Identify which cell holds the provided text, then report its [X, Y] central coordinate. 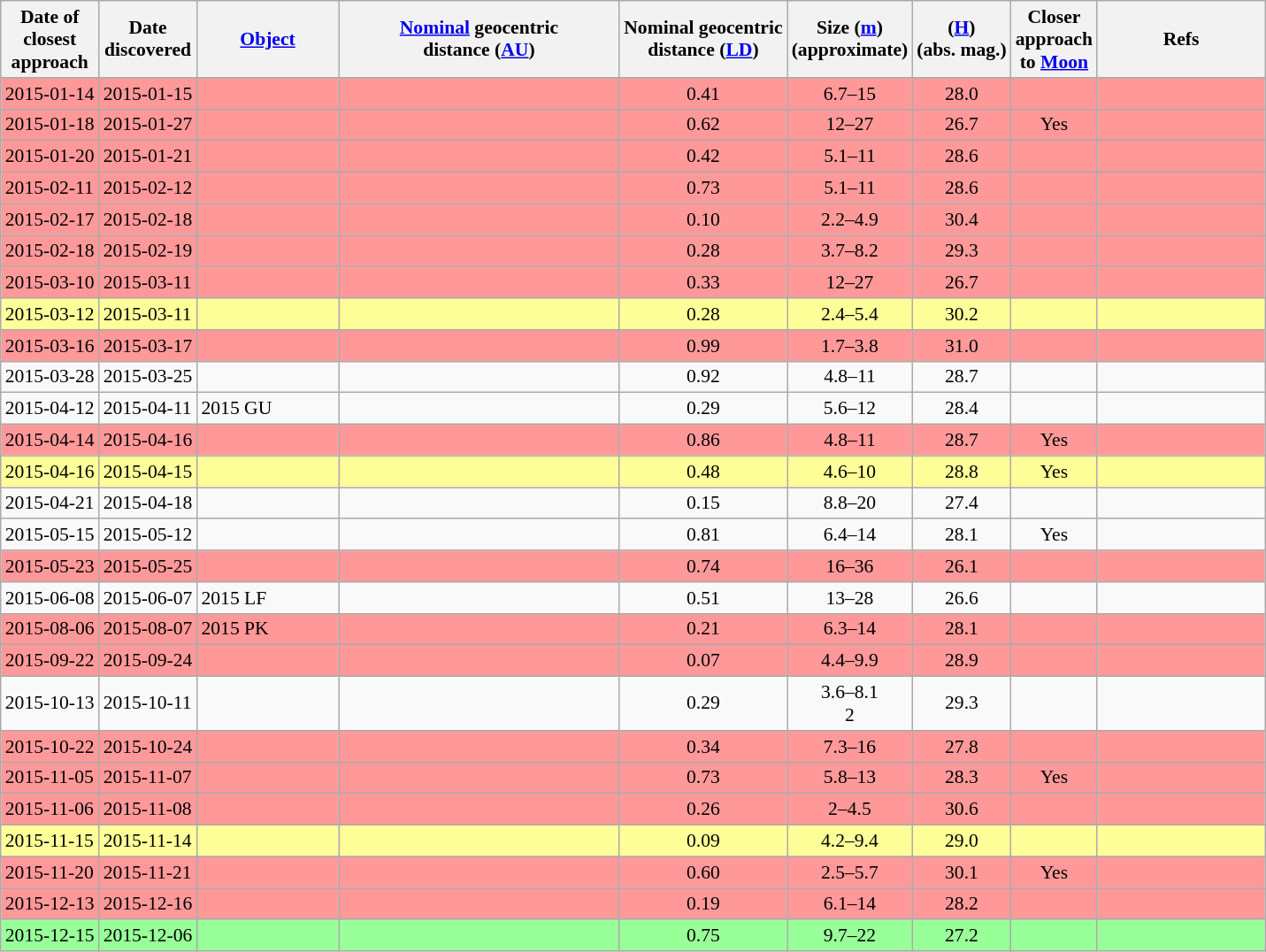
2015-04-12 [50, 409]
0.74 [702, 566]
2–4.5 [850, 810]
2015-11-05 [50, 778]
2015-12-15 [50, 936]
0.60 [702, 872]
2015-01-27 [149, 125]
0.15 [702, 503]
2015-03-12 [50, 314]
30.4 [961, 219]
Object [267, 39]
(H)(abs. mag.) [961, 39]
0.51 [702, 598]
0.10 [702, 219]
0.75 [702, 936]
27.4 [961, 503]
2015-06-07 [149, 598]
2015 LF [267, 598]
6.1–14 [850, 904]
0.09 [702, 841]
27.2 [961, 936]
2015-03-16 [50, 346]
2.2–4.9 [850, 219]
6.7–15 [850, 94]
2015-08-06 [50, 629]
2015-04-21 [50, 503]
Nominal geocentricdistance (LD) [702, 39]
2015-09-22 [50, 661]
2015-03-28 [50, 377]
26.6 [961, 598]
2015-05-15 [50, 535]
1.7–3.8 [850, 346]
Refs [1181, 39]
28.2 [961, 904]
2015-10-11 [149, 704]
30.1 [961, 872]
2015-11-15 [50, 841]
4.6–10 [850, 472]
2015-04-11 [149, 409]
2015-10-24 [149, 747]
2015-11-08 [149, 810]
4.2–9.4 [850, 841]
2015-10-13 [50, 704]
2015-02-11 [50, 188]
2015-02-17 [50, 219]
2015-12-16 [149, 904]
3.7–8.2 [850, 251]
30.2 [961, 314]
Size (m)(approximate) [850, 39]
2015-03-17 [149, 346]
0.48 [702, 472]
3.6–8.12 [850, 704]
2015-05-12 [149, 535]
29.0 [961, 841]
28.8 [961, 472]
2015-11-20 [50, 872]
9.7–22 [850, 936]
0.62 [702, 125]
28.0 [961, 94]
0.99 [702, 346]
2015-11-06 [50, 810]
2015-02-19 [149, 251]
2.4–5.4 [850, 314]
0.26 [702, 810]
2015-01-21 [149, 157]
0.41 [702, 94]
2015-11-14 [149, 841]
28.9 [961, 661]
2015-11-21 [149, 872]
0.86 [702, 441]
0.34 [702, 747]
2015-03-25 [149, 377]
2015-08-07 [149, 629]
2015-11-07 [149, 778]
2015-04-14 [50, 441]
2015-05-25 [149, 566]
2015-02-12 [149, 188]
5.6–12 [850, 409]
28.4 [961, 409]
5.8–13 [850, 778]
0.07 [702, 661]
6.4–14 [850, 535]
Nominal geocentricdistance (AU) [480, 39]
0.21 [702, 629]
Datediscovered [149, 39]
16–36 [850, 566]
2015-04-18 [149, 503]
2015-03-10 [50, 283]
0.19 [702, 904]
2015-01-18 [50, 125]
2015-06-08 [50, 598]
2015-05-23 [50, 566]
Date ofclosestapproach [50, 39]
4.4–9.9 [850, 661]
2015 GU [267, 409]
2.5–5.7 [850, 872]
0.92 [702, 377]
28.3 [961, 778]
Closerapproachto Moon [1055, 39]
7.3–16 [850, 747]
0.33 [702, 283]
0.81 [702, 535]
27.8 [961, 747]
2015-10-22 [50, 747]
2015-01-14 [50, 94]
2015-04-15 [149, 472]
2015-12-13 [50, 904]
0.42 [702, 157]
2015 PK [267, 629]
31.0 [961, 346]
13–28 [850, 598]
2015-01-15 [149, 94]
2015-09-24 [149, 661]
26.1 [961, 566]
2015-01-20 [50, 157]
30.6 [961, 810]
2015-12-06 [149, 936]
6.3–14 [850, 629]
8.8–20 [850, 503]
